Search for the cell housing the specified text and yield its [x, y] center coordinate. 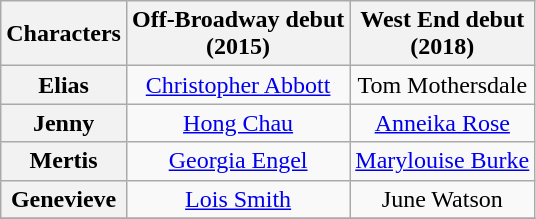
Elias [64, 85]
June Watson [442, 199]
Hong Chau [238, 123]
Mertis [64, 161]
Georgia Engel [238, 161]
Tom Mothersdale [442, 85]
Marylouise Burke [442, 161]
Genevieve [64, 199]
Lois Smith [238, 199]
Anneika Rose [442, 123]
Jenny [64, 123]
Characters [64, 34]
Christopher Abbott [238, 85]
Off-Broadway debut (2015) [238, 34]
West End debut (2018) [442, 34]
